Extract the [X, Y] coordinate from the center of the cell holding the provided text.  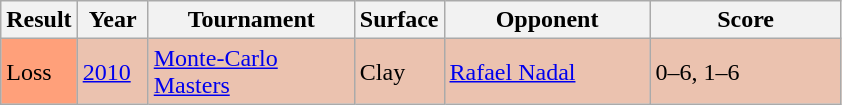
Surface [399, 20]
Rafael Nadal [547, 72]
Score [746, 20]
Clay [399, 72]
Loss [39, 72]
Result [39, 20]
Year [112, 20]
Monte-Carlo Masters [251, 72]
0–6, 1–6 [746, 72]
Tournament [251, 20]
Opponent [547, 20]
2010 [112, 72]
